Scan for the cell matching the given text and deliver its (X, Y) coordinate at center. 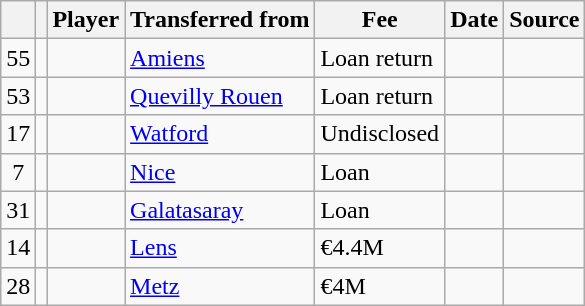
28 (18, 286)
Amiens (220, 58)
Fee (380, 20)
53 (18, 96)
Player (86, 20)
Watford (220, 134)
14 (18, 248)
Metz (220, 286)
Quevilly Rouen (220, 96)
€4M (380, 286)
Galatasaray (220, 210)
7 (18, 172)
Source (544, 20)
Lens (220, 248)
Transferred from (220, 20)
55 (18, 58)
17 (18, 134)
31 (18, 210)
Nice (220, 172)
€4.4M (380, 248)
Date (474, 20)
Undisclosed (380, 134)
